Identify which cell holds the provided text, then report its [x, y] central coordinate. 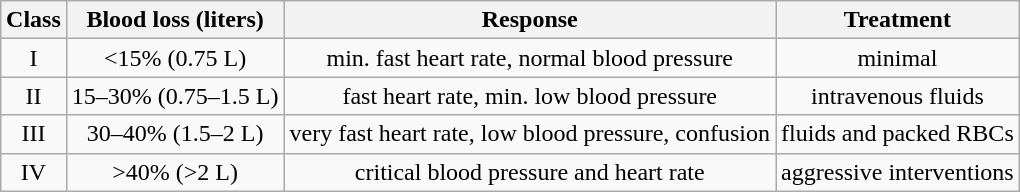
15–30% (0.75–1.5 L) [175, 96]
fluids and packed RBCs [898, 134]
II [34, 96]
<15% (0.75 L) [175, 58]
very fast heart rate, low blood pressure, confusion [530, 134]
minimal [898, 58]
Blood loss (liters) [175, 20]
aggressive interventions [898, 172]
intravenous fluids [898, 96]
III [34, 134]
I [34, 58]
Class [34, 20]
30–40% (1.5–2 L) [175, 134]
Treatment [898, 20]
fast heart rate, min. low blood pressure [530, 96]
min. fast heart rate, normal blood pressure [530, 58]
IV [34, 172]
>40% (>2 L) [175, 172]
critical blood pressure and heart rate [530, 172]
Response [530, 20]
